Return (x, y) of the center of cell containing provided text 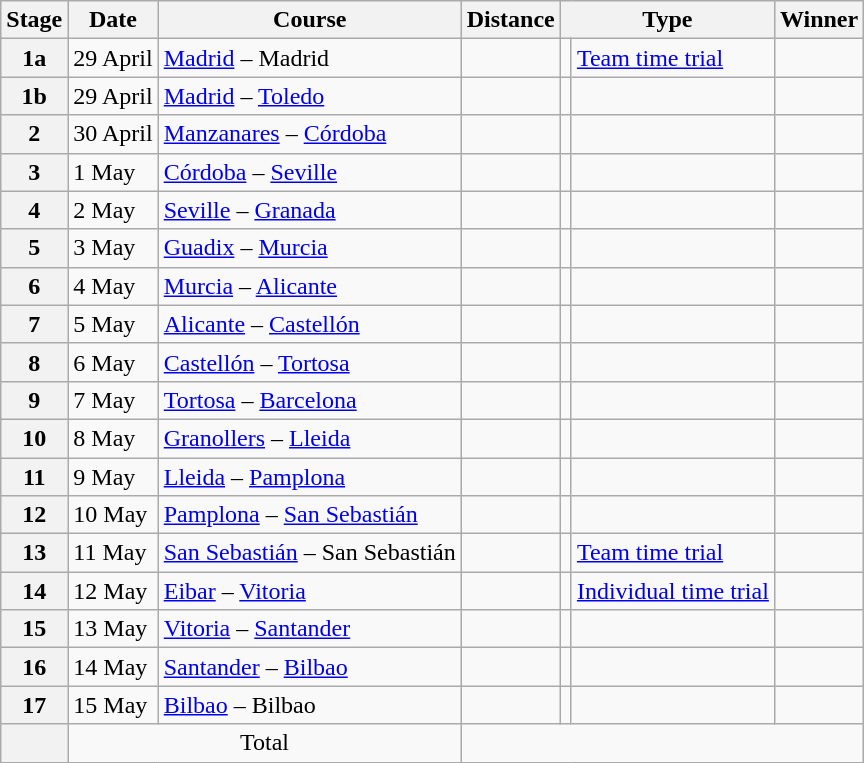
3 (34, 172)
Murcia – Alicante (310, 286)
2 May (113, 210)
Course (310, 20)
13 May (113, 629)
8 (34, 362)
3 May (113, 248)
Distance (510, 20)
Eibar – Vitoria (310, 591)
Madrid – Toledo (310, 96)
1a (34, 58)
Bilbao – Bilbao (310, 705)
1b (34, 96)
Type (667, 20)
14 May (113, 667)
Vitoria – Santander (310, 629)
5 (34, 248)
15 May (113, 705)
30 April (113, 134)
4 May (113, 286)
7 May (113, 400)
12 May (113, 591)
12 (34, 515)
17 (34, 705)
Castellón – Tortosa (310, 362)
11 May (113, 553)
San Sebastián – San Sebastián (310, 553)
15 (34, 629)
Date (113, 20)
Córdoba – Seville (310, 172)
13 (34, 553)
Lleida – Pamplona (310, 477)
6 May (113, 362)
Alicante – Castellón (310, 324)
11 (34, 477)
6 (34, 286)
16 (34, 667)
Santander – Bilbao (310, 667)
1 May (113, 172)
Tortosa – Barcelona (310, 400)
14 (34, 591)
Seville – Granada (310, 210)
2 (34, 134)
10 (34, 438)
Individual time trial (672, 591)
Stage (34, 20)
Guadix – Murcia (310, 248)
Granollers – Lleida (310, 438)
9 May (113, 477)
Pamplona – San Sebastián (310, 515)
Total (264, 743)
Madrid – Madrid (310, 58)
Winner (818, 20)
Manzanares – Córdoba (310, 134)
7 (34, 324)
8 May (113, 438)
9 (34, 400)
5 May (113, 324)
4 (34, 210)
10 May (113, 515)
